For the text-containing cell, return its midpoint in [X, Y] coordinate format. 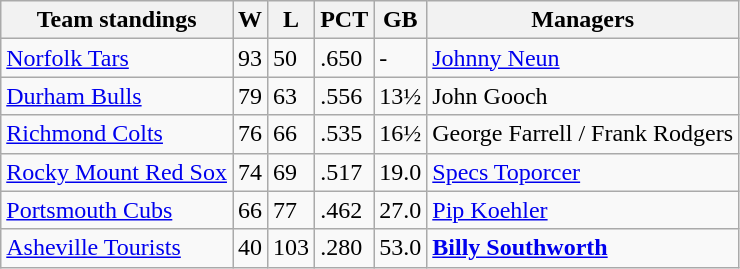
Managers [583, 20]
L [292, 20]
19.0 [400, 172]
.650 [344, 58]
74 [250, 172]
.556 [344, 96]
.280 [344, 248]
Norfolk Tars [117, 58]
.462 [344, 210]
79 [250, 96]
53.0 [400, 248]
- [400, 58]
76 [250, 134]
PCT [344, 20]
16½ [400, 134]
50 [292, 58]
John Gooch [583, 96]
69 [292, 172]
77 [292, 210]
93 [250, 58]
40 [250, 248]
George Farrell / Frank Rodgers [583, 134]
W [250, 20]
103 [292, 248]
Team standings [117, 20]
27.0 [400, 210]
.535 [344, 134]
Pip Koehler [583, 210]
Rocky Mount Red Sox [117, 172]
.517 [344, 172]
Johnny Neun [583, 58]
Asheville Tourists [117, 248]
GB [400, 20]
Specs Toporcer [583, 172]
Portsmouth Cubs [117, 210]
Richmond Colts [117, 134]
Durham Bulls [117, 96]
63 [292, 96]
Billy Southworth [583, 248]
13½ [400, 96]
